Detect which cell encompasses the target text, then output its [X, Y] center coordinate. 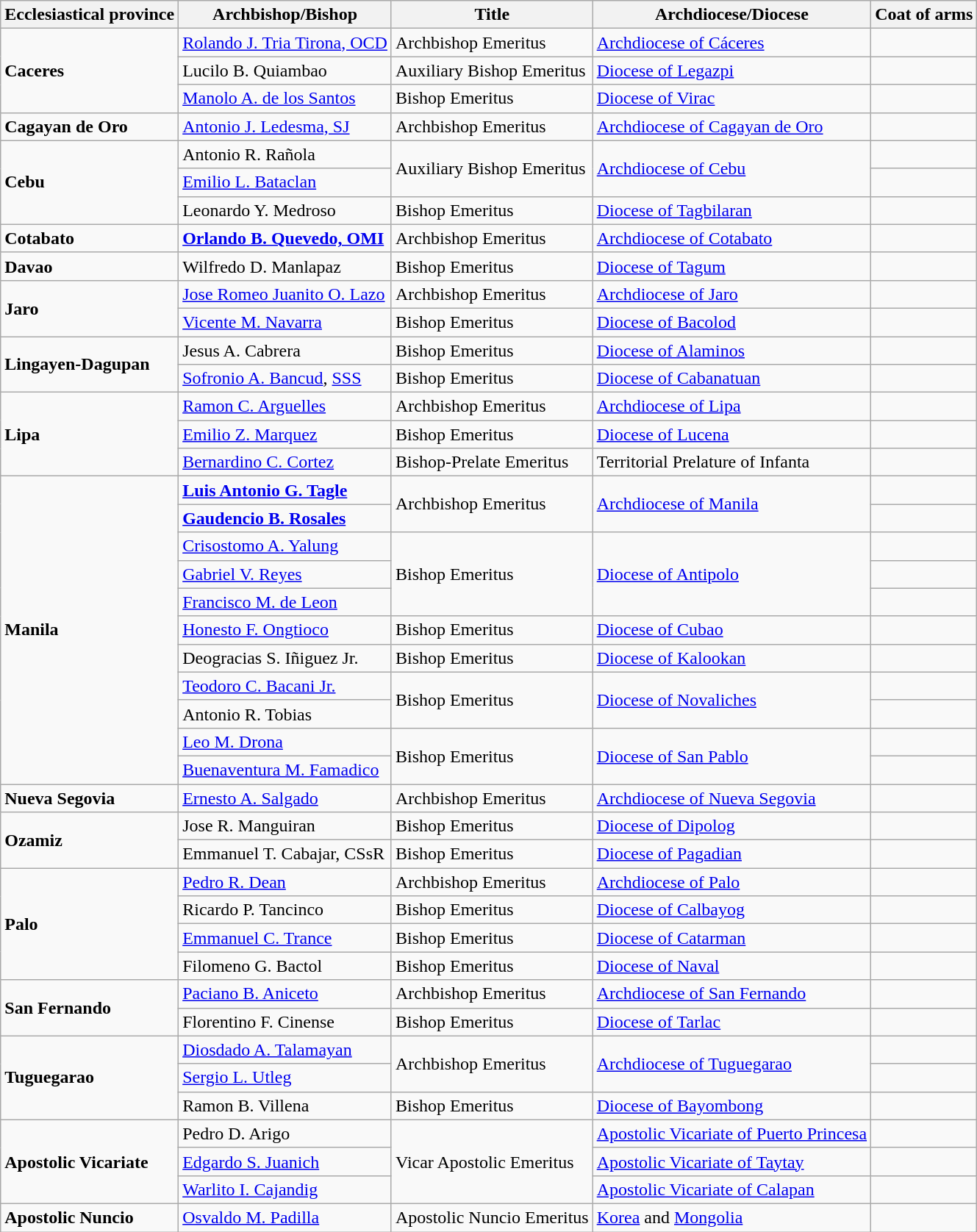
Sergio L. Utleg [285, 1078]
Diocese of Tagbilaran [731, 210]
Diocese of Cabanatuan [731, 379]
Apostolic Vicariate of Calapan [731, 1189]
Title [492, 15]
Diocese of Novaliches [731, 700]
Diocese of Kalookan [731, 658]
Sofronio A. Bancud, SSS [285, 379]
Archdiocese of Cagayan de Oro [731, 126]
Diocese of Calbayog [731, 910]
Diocese of Cubao [731, 630]
Jose R. Manguiran [285, 826]
Honesto F. Ongtioco [285, 630]
Emmanuel T. Cabajar, CSsR [285, 854]
Rolando J. Tria Tirona, OCD [285, 43]
Archdiocese of Cáceres [731, 43]
Archdiocese of Cebu [731, 168]
San Fernando [90, 1008]
Diocese of Lucena [731, 434]
Filomeno G. Bactol [285, 966]
Archdiocese of Jaro [731, 294]
Leo M. Drona [285, 742]
Ozamiz [90, 840]
Osvaldo M. Padilla [285, 1217]
Deogracias S. Iñiguez Jr. [285, 658]
Archdiocese/Diocese [731, 15]
Apostolic Vicariate of Taytay [731, 1161]
Jose Romeo Juanito O. Lazo [285, 294]
Francisco M. de Leon [285, 602]
Lingayen-Dagupan [90, 365]
Cotabato [90, 238]
Lucilo B. Quiambao [285, 71]
Apostolic Nuncio Emeritus [492, 1217]
Archdiocese of Lipa [731, 407]
Bernardino C. Cortez [285, 462]
Bishop-Prelate Emeritus [492, 462]
Ecclesiastical province [90, 15]
Vicar Apostolic Emeritus [492, 1161]
Manila [90, 631]
Gabriel V. Reyes [285, 574]
Diocese of Tarlac [731, 1022]
Teodoro C. Bacani Jr. [285, 686]
Pedro R. Dean [285, 882]
Archdiocese of Nueva Segovia [731, 798]
Archdiocese of Tuguegarao [731, 1064]
Lipa [90, 434]
Paciano B. Aniceto [285, 994]
Apostolic Vicariate [90, 1161]
Edgardo S. Juanich [285, 1161]
Jesus A. Cabrera [285, 351]
Luis Antonio G. Tagle [285, 490]
Jaro [90, 308]
Korea and Mongolia [731, 1217]
Ernesto A. Salgado [285, 798]
Diocese of Naval [731, 966]
Florentino F. Cinense [285, 1022]
Buenaventura M. Famadico [285, 770]
Ramon B. Villena [285, 1106]
Diocese of Bayombong [731, 1106]
Archbishop/Bishop [285, 15]
Emilio Z. Marquez [285, 434]
Diocese of Bacolod [731, 322]
Manolo A. de los Santos [285, 99]
Crisostomo A. Yalung [285, 546]
Antonio R. Tobias [285, 714]
Apostolic Nuncio [90, 1217]
Territorial Prelature of Infanta [731, 462]
Diosdado A. Talamayan [285, 1050]
Vicente M. Navarra [285, 322]
Diocese of Antipolo [731, 574]
Emilio L. Bataclan [285, 182]
Orlando B. Quevedo, OMI [285, 238]
Diocese of Tagum [731, 266]
Apostolic Vicariate of Puerto Princesa [731, 1133]
Diocese of San Pablo [731, 756]
Antonio J. Ledesma, SJ [285, 126]
Diocese of Virac [731, 99]
Nueva Segovia [90, 798]
Ricardo P. Tancinco [285, 910]
Diocese of Dipolog [731, 826]
Leonardo Y. Medroso [285, 210]
Cebu [90, 182]
Warlito I. Cajandig [285, 1189]
Davao [90, 266]
Pedro D. Arigo [285, 1133]
Ramon C. Arguelles [285, 407]
Archdiocese of Cotabato [731, 238]
Gaudencio B. Rosales [285, 518]
Wilfredo D. Manlapaz [285, 266]
Archdiocese of Palo [731, 882]
Emmanuel C. Trance [285, 938]
Diocese of Alaminos [731, 351]
Caceres [90, 71]
Diocese of Pagadian [731, 854]
Diocese of Catarman [731, 938]
Coat of arms [924, 15]
Palo [90, 924]
Antonio R. Rañola [285, 154]
Tuguegarao [90, 1078]
Diocese of Legazpi [731, 71]
Archdiocese of San Fernando [731, 994]
Cagayan de Oro [90, 126]
Archdiocese of Manila [731, 504]
